Capture the cell that displays the provided text and extract its (X, Y) central coordinate. 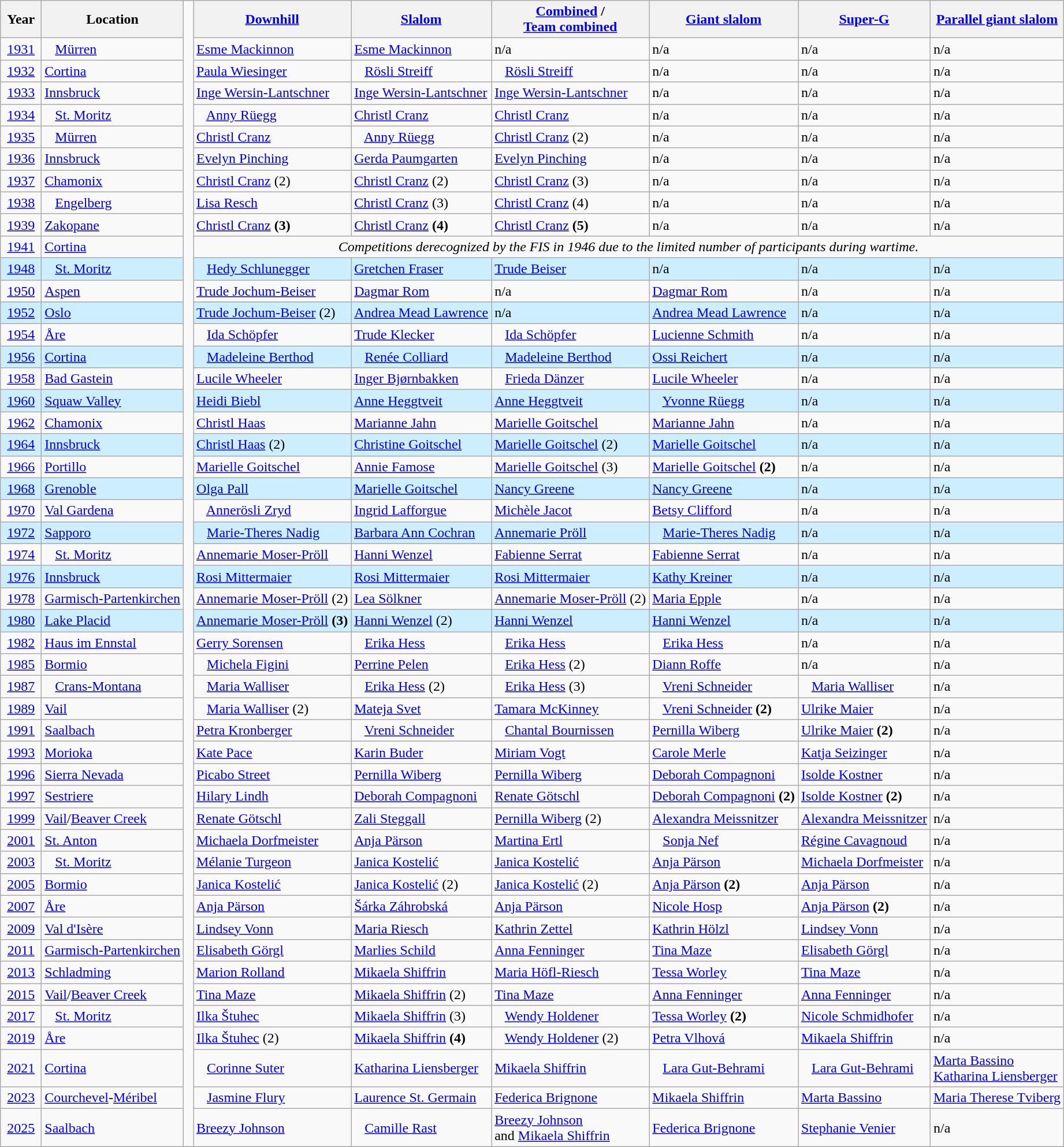
Zakopane (113, 225)
1941 (21, 247)
1964 (21, 445)
Maria Walliser (2) (273, 709)
Val d'Isère (113, 928)
Vail (113, 709)
Corinne Suter (273, 1068)
Chantal Bournissen (571, 731)
Kate Pace (273, 753)
1935 (21, 137)
Gerry Sorensen (273, 643)
Marta Bassino (864, 1098)
Hilary Lindh (273, 796)
Martina Ertl (571, 840)
Šárka Záhrobská (422, 906)
Pernilla Wiberg (2) (571, 818)
1980 (21, 620)
Trude Jochum-Beiser (2) (273, 313)
Sonja Nef (724, 840)
2019 (21, 1038)
Marion Rolland (273, 972)
1993 (21, 753)
Christl Haas (2) (273, 445)
Sierra Nevada (113, 774)
Courchevel-Méribel (113, 1098)
1960 (21, 401)
Lisa Resch (273, 203)
Schladming (113, 972)
1939 (21, 225)
Annemarie Moser-Pröll (3) (273, 620)
Paula Wiesinger (273, 71)
Picabo Street (273, 774)
Isolde Kostner (864, 774)
1954 (21, 335)
Parallel giant slalom (997, 20)
Morioka (113, 753)
2023 (21, 1098)
1958 (21, 379)
Maria Höfl-Riesch (571, 972)
Crans-Montana (113, 687)
Michela Figini (273, 665)
Miriam Vogt (571, 753)
Competitions derecognized by the FIS in 1946 due to the limited number of participants during wartime. (628, 247)
Jasmine Flury (273, 1098)
Inger Bjørnbakken (422, 379)
Betsy Clifford (724, 511)
Tamara McKinney (571, 709)
Kathrin Zettel (571, 928)
Hedy Schlunegger (273, 269)
2011 (21, 950)
Isolde Kostner (2) (864, 796)
Nicole Schmidhofer (864, 1016)
Camille Rast (422, 1127)
Engelberg (113, 203)
2009 (21, 928)
1962 (21, 423)
Stephanie Venier (864, 1127)
1999 (21, 818)
Deborah Compagnoni (2) (724, 796)
Katja Seizinger (864, 753)
Marlies Schild (422, 950)
Petra Vlhová (724, 1038)
Carole Merle (724, 753)
Ilka Štuhec (2) (273, 1038)
Slalom (422, 20)
Mateja Svet (422, 709)
Gerda Paumgarten (422, 159)
Oslo (113, 313)
Frieda Dänzer (571, 379)
Mikaela Shiffrin (2) (422, 994)
1978 (21, 598)
1932 (21, 71)
2007 (21, 906)
Aspen (113, 291)
Marta Bassino Katharina Liensberger (997, 1068)
Maria Riesch (422, 928)
Zali Steggall (422, 818)
Vreni Schneider (2) (724, 709)
Erika Hess (3) (571, 687)
Maria Therese Tviberg (997, 1098)
Val Gardena (113, 511)
Régine Cavagnoud (864, 840)
Katharina Liensberger (422, 1068)
Wendy Holdener (571, 1016)
1966 (21, 467)
1985 (21, 665)
1982 (21, 643)
Ilka Štuhec (273, 1016)
1997 (21, 796)
Grenoble (113, 489)
Hanni Wenzel (2) (422, 620)
Heidi Biebl (273, 401)
Downhill (273, 20)
1974 (21, 554)
2021 (21, 1068)
Christl Haas (273, 423)
1934 (21, 115)
Laurence St. Germain (422, 1098)
Ossi Reichert (724, 357)
Sapporo (113, 532)
2017 (21, 1016)
2025 (21, 1127)
1991 (21, 731)
1933 (21, 93)
Lea Sölkner (422, 598)
1989 (21, 709)
Haus im Ennstal (113, 643)
Bad Gastein (113, 379)
Wendy Holdener (2) (571, 1038)
Christine Goitschel (422, 445)
Maria Epple (724, 598)
Renée Colliard (422, 357)
1976 (21, 576)
Gretchen Fraser (422, 269)
Perrine Pelen (422, 665)
Lucienne Schmith (724, 335)
1996 (21, 774)
Breezy Johnson and Mikaela Shiffrin (571, 1127)
Sestriere (113, 796)
Breezy Johnson (273, 1127)
Mikaela Shiffrin (4) (422, 1038)
Super-G (864, 20)
1968 (21, 489)
Ingrid Lafforgue (422, 511)
1931 (21, 49)
Nicole Hosp (724, 906)
Ulrike Maier (2) (864, 731)
1987 (21, 687)
Annie Famose (422, 467)
Location (113, 20)
Kathy Kreiner (724, 576)
2003 (21, 862)
1938 (21, 203)
Annerösli Zryd (273, 511)
Olga Pall (273, 489)
Marielle Goitschel (3) (571, 467)
Giant slalom (724, 20)
Christl Cranz (5) (571, 225)
Year (21, 20)
Annemarie Pröll (571, 532)
Lake Placid (113, 620)
Trude Beiser (571, 269)
1950 (21, 291)
Petra Kronberger (273, 731)
1952 (21, 313)
1948 (21, 269)
Kathrin Hölzl (724, 928)
Ulrike Maier (864, 709)
Squaw Valley (113, 401)
Combined / Team combined (571, 20)
Diann Roffe (724, 665)
2005 (21, 884)
Tessa Worley (2) (724, 1016)
1970 (21, 511)
Mikaela Shiffrin (3) (422, 1016)
Michèle Jacot (571, 511)
Mélanie Turgeon (273, 862)
Barbara Ann Cochran (422, 532)
2001 (21, 840)
2015 (21, 994)
2013 (21, 972)
Karin Buder (422, 753)
Tessa Worley (724, 972)
Portillo (113, 467)
1972 (21, 532)
Trude Klecker (422, 335)
Annemarie Moser-Pröll (273, 554)
1956 (21, 357)
Yvonne Rüegg (724, 401)
St. Anton (113, 840)
1936 (21, 159)
1937 (21, 181)
Trude Jochum-Beiser (273, 291)
